Extract the [x, y] coordinate from the center of the cell holding the provided text.  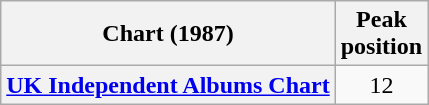
12 [381, 85]
Chart (1987) [168, 34]
Peakposition [381, 34]
UK Independent Albums Chart [168, 85]
